For the text-containing cell, return its midpoint in [x, y] coordinate format. 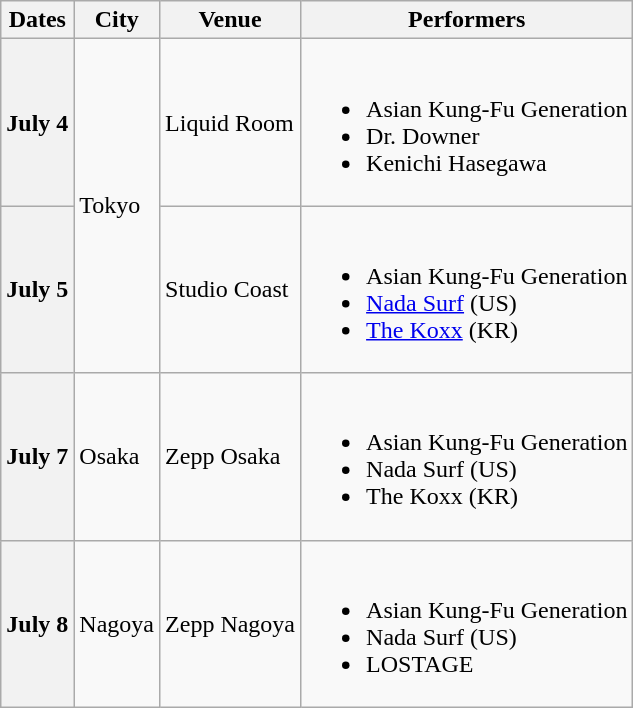
Performers [467, 20]
July 8 [38, 624]
Nagoya [117, 624]
Asian Kung-Fu GenerationNada Surf (US)LOSTAGE [467, 624]
Asian Kung-Fu GenerationDr. DownerKenichi Hasegawa [467, 122]
July 4 [38, 122]
Liquid Room [230, 122]
City [117, 20]
Venue [230, 20]
Osaka [117, 456]
Zepp Osaka [230, 456]
Studio Coast [230, 290]
July 5 [38, 290]
Dates [38, 20]
July 7 [38, 456]
Tokyo [117, 206]
Zepp Nagoya [230, 624]
